Identify which cell holds the provided text, then report its [x, y] central coordinate. 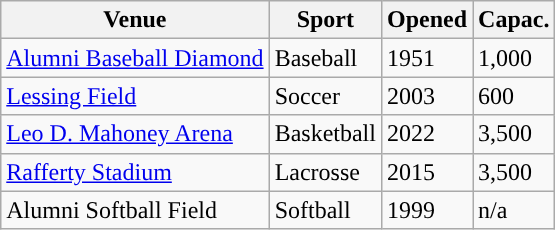
Rafferty Stadium [135, 172]
Softball [325, 210]
Capac. [514, 20]
1,000 [514, 58]
Opened [426, 20]
Soccer [325, 96]
2015 [426, 172]
Basketball [325, 134]
1999 [426, 210]
Alumni Softball Field [135, 210]
n/a [514, 210]
Sport [325, 20]
1951 [426, 58]
2003 [426, 96]
Leo D. Mahoney Arena [135, 134]
Venue [135, 20]
2022 [426, 134]
Baseball [325, 58]
600 [514, 96]
Lacrosse [325, 172]
Lessing Field [135, 96]
Alumni Baseball Diamond [135, 58]
